Determine the (x, y) coordinate at the center of the cell enclosing the given text.  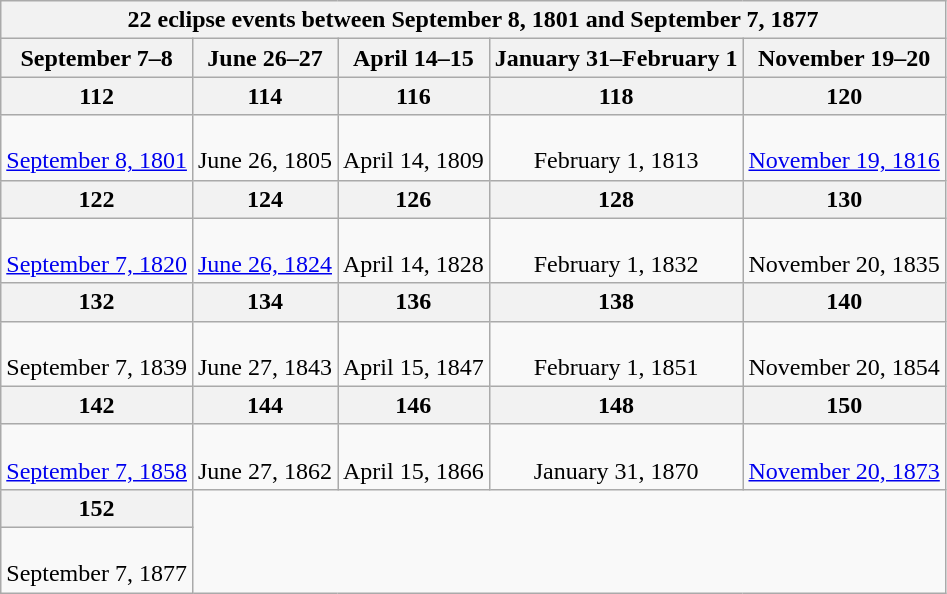
June 27, 1843 (264, 354)
November 20, 1854 (844, 354)
148 (616, 405)
February 1, 1851 (616, 354)
January 31–February 1 (616, 58)
June 26, 1805 (264, 148)
January 31, 1870 (616, 456)
September 7, 1820 (97, 250)
June 27, 1862 (264, 456)
September 8, 1801 (97, 148)
140 (844, 302)
September 7, 1877 (97, 560)
152 (97, 508)
142 (97, 405)
116 (414, 96)
120 (844, 96)
126 (414, 199)
130 (844, 199)
132 (97, 302)
138 (616, 302)
April 14–15 (414, 58)
114 (264, 96)
June 26–27 (264, 58)
November 19, 1816 (844, 148)
November 20, 1873 (844, 456)
150 (844, 405)
128 (616, 199)
November 20, 1835 (844, 250)
September 7, 1858 (97, 456)
146 (414, 405)
February 1, 1832 (616, 250)
April 15, 1866 (414, 456)
124 (264, 199)
144 (264, 405)
April 14, 1828 (414, 250)
136 (414, 302)
September 7, 1839 (97, 354)
122 (97, 199)
September 7–8 (97, 58)
118 (616, 96)
June 26, 1824 (264, 250)
22 eclipse events between September 8, 1801 and September 7, 1877 (474, 20)
April 14, 1809 (414, 148)
November 19–20 (844, 58)
112 (97, 96)
April 15, 1847 (414, 354)
134 (264, 302)
February 1, 1813 (616, 148)
